Capture the cell that displays the provided text and extract its [X, Y] central coordinate. 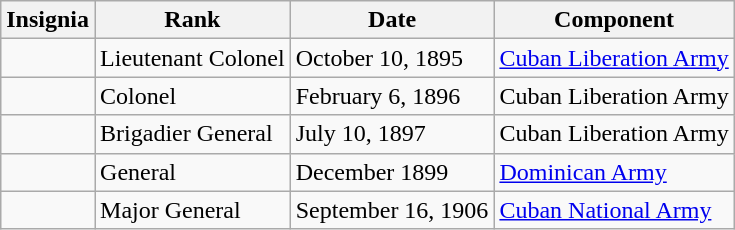
Date [392, 20]
Cuban National Army [614, 210]
Component [614, 20]
October 10, 1895 [392, 58]
Brigadier General [193, 134]
Insignia [48, 20]
Colonel [193, 96]
Rank [193, 20]
Lieutenant Colonel [193, 58]
General [193, 172]
September 16, 1906 [392, 210]
Dominican Army [614, 172]
July 10, 1897 [392, 134]
Major General [193, 210]
December 1899 [392, 172]
February 6, 1896 [392, 96]
